Determine the (x, y) coordinate at the center of the cell enclosing the given text.  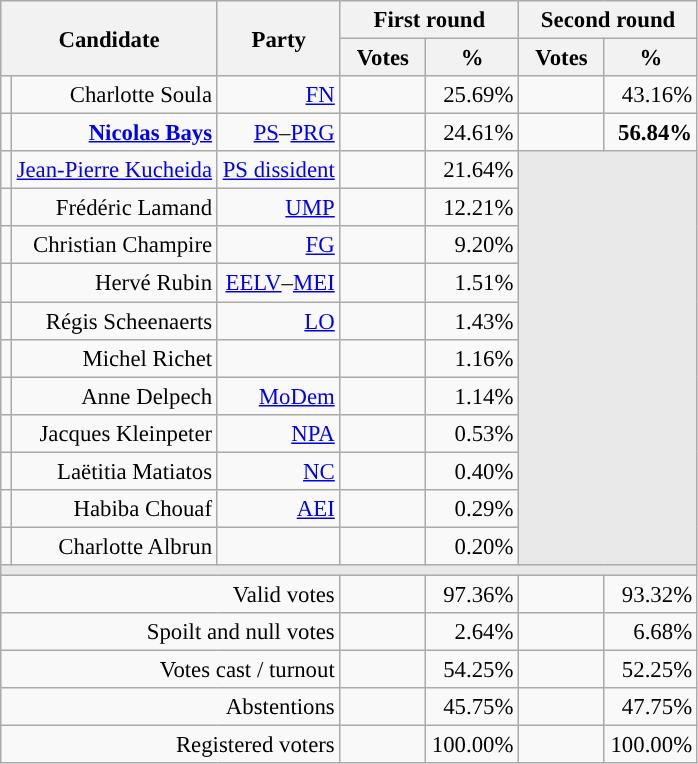
0.29% (472, 509)
1.43% (472, 321)
43.16% (650, 95)
52.25% (650, 670)
LO (278, 321)
24.61% (472, 133)
54.25% (472, 670)
2.64% (472, 632)
Valid votes (170, 594)
MoDem (278, 396)
FN (278, 95)
56.84% (650, 133)
Votes cast / turnout (170, 670)
PS–PRG (278, 133)
12.21% (472, 208)
Nicolas Bays (114, 133)
Frédéric Lamand (114, 208)
Charlotte Soula (114, 95)
NC (278, 471)
AEI (278, 509)
UMP (278, 208)
Charlotte Albrun (114, 546)
0.53% (472, 433)
Habiba Chouaf (114, 509)
Christian Champire (114, 245)
Michel Richet (114, 358)
45.75% (472, 707)
Candidate (110, 38)
Hervé Rubin (114, 283)
Anne Delpech (114, 396)
0.40% (472, 471)
Second round (608, 20)
Abstentions (170, 707)
1.51% (472, 283)
Jean-Pierre Kucheida (114, 170)
97.36% (472, 594)
Spoilt and null votes (170, 632)
Jacques Kleinpeter (114, 433)
Party (278, 38)
47.75% (650, 707)
PS dissident (278, 170)
6.68% (650, 632)
Régis Scheenaerts (114, 321)
0.20% (472, 546)
EELV–MEI (278, 283)
Laëtitia Matiatos (114, 471)
First round (430, 20)
FG (278, 245)
93.32% (650, 594)
NPA (278, 433)
21.64% (472, 170)
25.69% (472, 95)
9.20% (472, 245)
Registered voters (170, 745)
1.14% (472, 396)
1.16% (472, 358)
